Return the (X, Y) coordinate for the center point of the cell that contains the specified text.  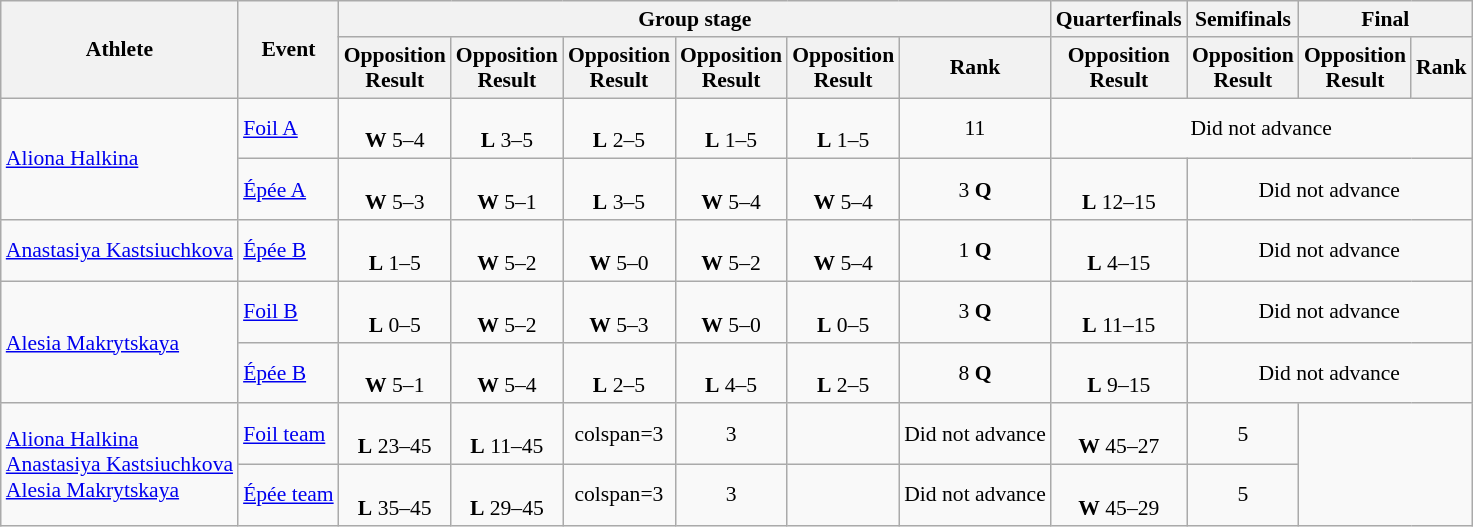
W 45–29 (1119, 496)
L 11–45 (507, 434)
1 Q (975, 250)
Alesia Makrytskaya (120, 342)
L 23–45 (395, 434)
Foil A (288, 128)
Event (288, 50)
Aliona HalkinaAnastasiya KastsiuchkovaAlesia Makrytskaya (120, 465)
11 (975, 128)
L 29–45 (507, 496)
L 35–45 (395, 496)
Group stage (695, 19)
Quarterfinals (1119, 19)
L 4–5 (731, 372)
Foil B (288, 312)
Final (1386, 19)
Athlete (120, 50)
8 Q (975, 372)
Épée team (288, 496)
Semifinals (1243, 19)
L 12–15 (1119, 190)
L 4–15 (1119, 250)
W 45–27 (1119, 434)
Foil team (288, 434)
L 9–15 (1119, 372)
L 11–15 (1119, 312)
Aliona Halkina (120, 159)
Anastasiya Kastsiuchkova (120, 250)
Épée A (288, 190)
